Provide the (x, y) coordinate of the cell's center where the given text is located.  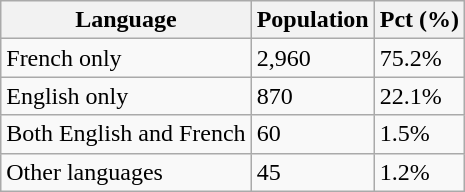
Pct (%) (419, 20)
75.2% (419, 58)
English only (126, 96)
22.1% (419, 96)
60 (312, 134)
45 (312, 172)
2,960 (312, 58)
1.2% (419, 172)
Population (312, 20)
French only (126, 58)
Both English and French (126, 134)
Other languages (126, 172)
Language (126, 20)
1.5% (419, 134)
870 (312, 96)
